Scan for the cell matching the given text and deliver its (X, Y) coordinate at center. 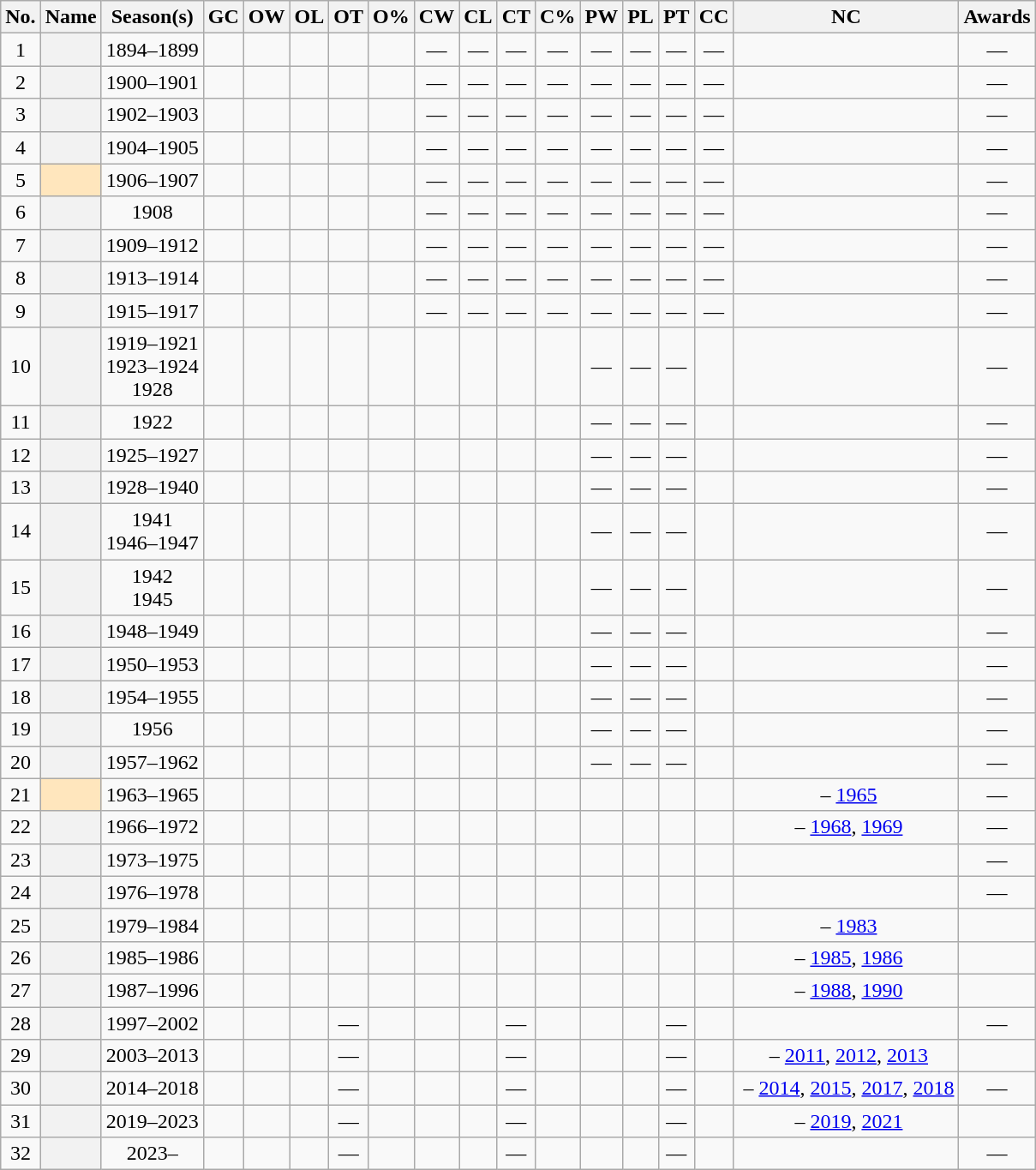
1973–1975 (153, 860)
– 2011, 2012, 2013 (847, 1056)
Name (70, 17)
10 (21, 366)
31 (21, 1121)
21 (21, 795)
17 (21, 664)
26 (21, 957)
22 (21, 827)
19421945 (153, 588)
20 (21, 762)
O% (392, 17)
1913–1914 (153, 278)
1928–1940 (153, 488)
CW (436, 17)
24 (21, 892)
1902–1903 (153, 115)
CL (478, 17)
CT (516, 17)
16 (21, 632)
1925–1927 (153, 455)
Season(s) (153, 17)
13 (21, 488)
18 (21, 697)
19 (21, 729)
9 (21, 310)
2014–2018 (153, 1089)
1900–1901 (153, 82)
1 (21, 50)
1919–19211923–19241928 (153, 366)
1963–1965 (153, 795)
25 (21, 925)
32 (21, 1154)
CC (714, 17)
OL (309, 17)
1957–1962 (153, 762)
30 (21, 1089)
– 1983 (847, 925)
27 (21, 990)
PW (602, 17)
2019–2023 (153, 1121)
GC (223, 17)
1915–1917 (153, 310)
7 (21, 245)
1909–1912 (153, 245)
PT (676, 17)
No. (21, 17)
1904–1905 (153, 147)
14 (21, 531)
1966–1972 (153, 827)
– 2019, 2021 (847, 1121)
2 (21, 82)
– 1985, 1986 (847, 957)
23 (21, 860)
3 (21, 115)
– 1988, 1990 (847, 990)
8 (21, 278)
1954–1955 (153, 697)
1997–2002 (153, 1023)
29 (21, 1056)
1956 (153, 729)
– 1965 (847, 795)
28 (21, 1023)
PL (641, 17)
NC (847, 17)
– 1968, 1969 (847, 827)
1987–1996 (153, 990)
1985–1986 (153, 957)
OT (349, 17)
1950–1953 (153, 664)
6 (21, 213)
12 (21, 455)
Awards (997, 17)
1976–1978 (153, 892)
1894–1899 (153, 50)
19411946–1947 (153, 531)
1906–1907 (153, 180)
11 (21, 422)
– 2014, 2015, 2017, 2018 (847, 1089)
1979–1984 (153, 925)
2003–2013 (153, 1056)
5 (21, 180)
C% (558, 17)
1922 (153, 422)
15 (21, 588)
1908 (153, 213)
OW (266, 17)
1948–1949 (153, 632)
4 (21, 147)
2023– (153, 1154)
